Return (X, Y) of the center of cell containing provided text 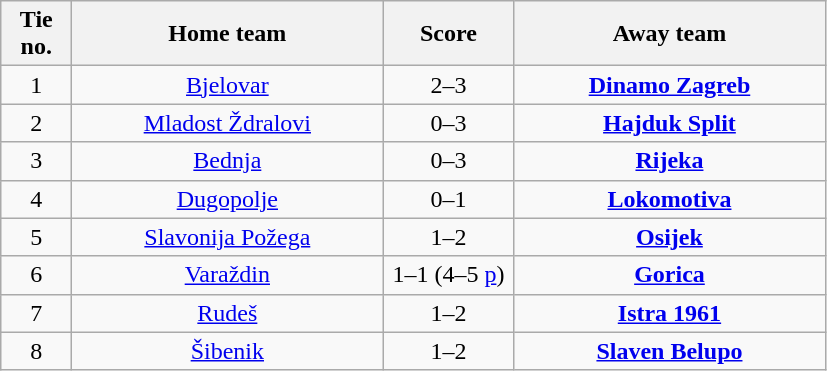
Tie no. (36, 34)
1 (36, 85)
Šibenik (228, 351)
Away team (670, 34)
Osijek (670, 237)
Varaždin (228, 275)
Mladost Ždralovi (228, 123)
3 (36, 161)
1–1 (4–5 p) (448, 275)
Dugopolje (228, 199)
Home team (228, 34)
Dinamo Zagreb (670, 85)
4 (36, 199)
Istra 1961 (670, 313)
Rijeka (670, 161)
Score (448, 34)
Lokomotiva (670, 199)
Bjelovar (228, 85)
Gorica (670, 275)
Bednja (228, 161)
2 (36, 123)
Hajduk Split (670, 123)
Slaven Belupo (670, 351)
8 (36, 351)
6 (36, 275)
5 (36, 237)
Rudeš (228, 313)
7 (36, 313)
Slavonija Požega (228, 237)
0–1 (448, 199)
2–3 (448, 85)
